Extract the [x, y] coordinate from the center of the cell holding the provided text.  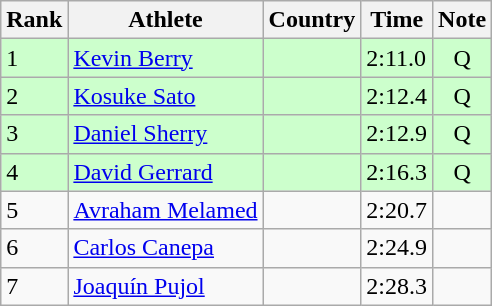
Rank [34, 20]
2:16.3 [397, 172]
1 [34, 58]
Carlos Canepa [166, 248]
2 [34, 96]
Time [397, 20]
Kosuke Sato [166, 96]
Joaquín Pujol [166, 286]
3 [34, 134]
2:24.9 [397, 248]
6 [34, 248]
Note [462, 20]
2:28.3 [397, 286]
Kevin Berry [166, 58]
2:11.0 [397, 58]
Avraham Melamed [166, 210]
2:12.9 [397, 134]
2:20.7 [397, 210]
2:12.4 [397, 96]
Country [312, 20]
Daniel Sherry [166, 134]
7 [34, 286]
4 [34, 172]
Athlete [166, 20]
David Gerrard [166, 172]
5 [34, 210]
